For the text-containing cell, return its midpoint in [X, Y] coordinate format. 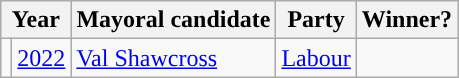
Val Shawcross [174, 58]
Winner? [406, 20]
Party [316, 20]
2022 [42, 58]
Mayoral candidate [174, 20]
Year [36, 20]
Labour [316, 58]
